Detect which cell encompasses the target text, then output its [x, y] center coordinate. 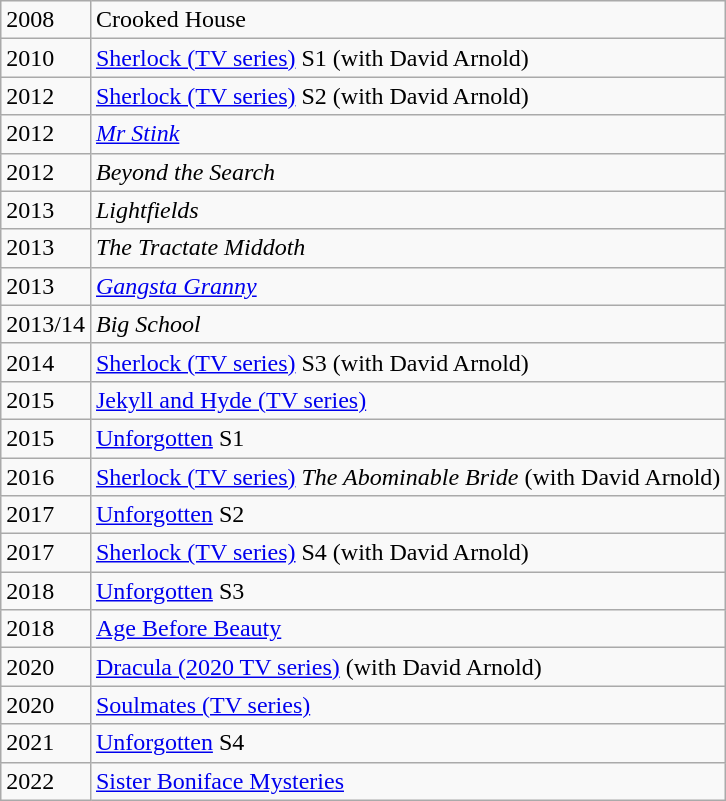
Beyond the Search [408, 172]
Big School [408, 324]
Sherlock (TV series) S2 (with David Arnold) [408, 96]
Lightfields [408, 210]
2013/14 [46, 324]
Dracula (2020 TV series) (with David Arnold) [408, 667]
Unforgotten S3 [408, 591]
Soulmates (TV series) [408, 705]
Sister Boniface Mysteries [408, 781]
Sherlock (TV series) The Abominable Bride (with David Arnold) [408, 477]
2021 [46, 743]
Unforgotten S1 [408, 438]
Gangsta Granny [408, 286]
2022 [46, 781]
2014 [46, 362]
Crooked House [408, 20]
Jekyll and Hyde (TV series) [408, 400]
2008 [46, 20]
2010 [46, 58]
Unforgotten S2 [408, 515]
Age Before Beauty [408, 629]
Sherlock (TV series) S3 (with David Arnold) [408, 362]
Unforgotten S4 [408, 743]
Mr Stink [408, 134]
The Tractate Middoth [408, 248]
Sherlock (TV series) S1 (with David Arnold) [408, 58]
2016 [46, 477]
Sherlock (TV series) S4 (with David Arnold) [408, 553]
